Locate the cell with the specified text and output its [x, y] center coordinate. 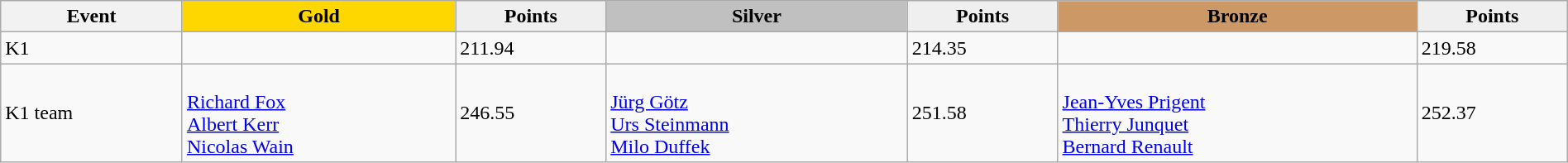
219.58 [1492, 48]
251.58 [982, 113]
Event [92, 17]
Silver [757, 17]
214.35 [982, 48]
Gold [318, 17]
K1 [92, 48]
Jürg GötzUrs SteinmannMilo Duffek [757, 113]
246.55 [531, 113]
Bronze [1237, 17]
Jean-Yves PrigentThierry JunquetBernard Renault [1237, 113]
211.94 [531, 48]
252.37 [1492, 113]
Richard FoxAlbert KerrNicolas Wain [318, 113]
K1 team [92, 113]
